Detect which cell encompasses the target text, then output its [x, y] center coordinate. 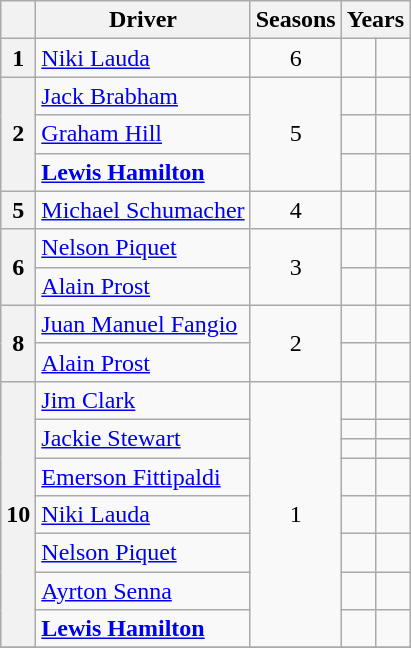
4 [296, 210]
3 [296, 267]
10 [18, 514]
Juan Manuel Fangio [143, 324]
Ayrton Senna [143, 591]
Jack Brabham [143, 96]
Jim Clark [143, 400]
Years [375, 20]
Emerson Fittipaldi [143, 477]
Seasons [296, 20]
8 [18, 343]
Driver [143, 20]
Michael Schumacher [143, 210]
Jackie Stewart [143, 438]
Graham Hill [143, 134]
